Locate the cell with the specified text and output its [x, y] center coordinate. 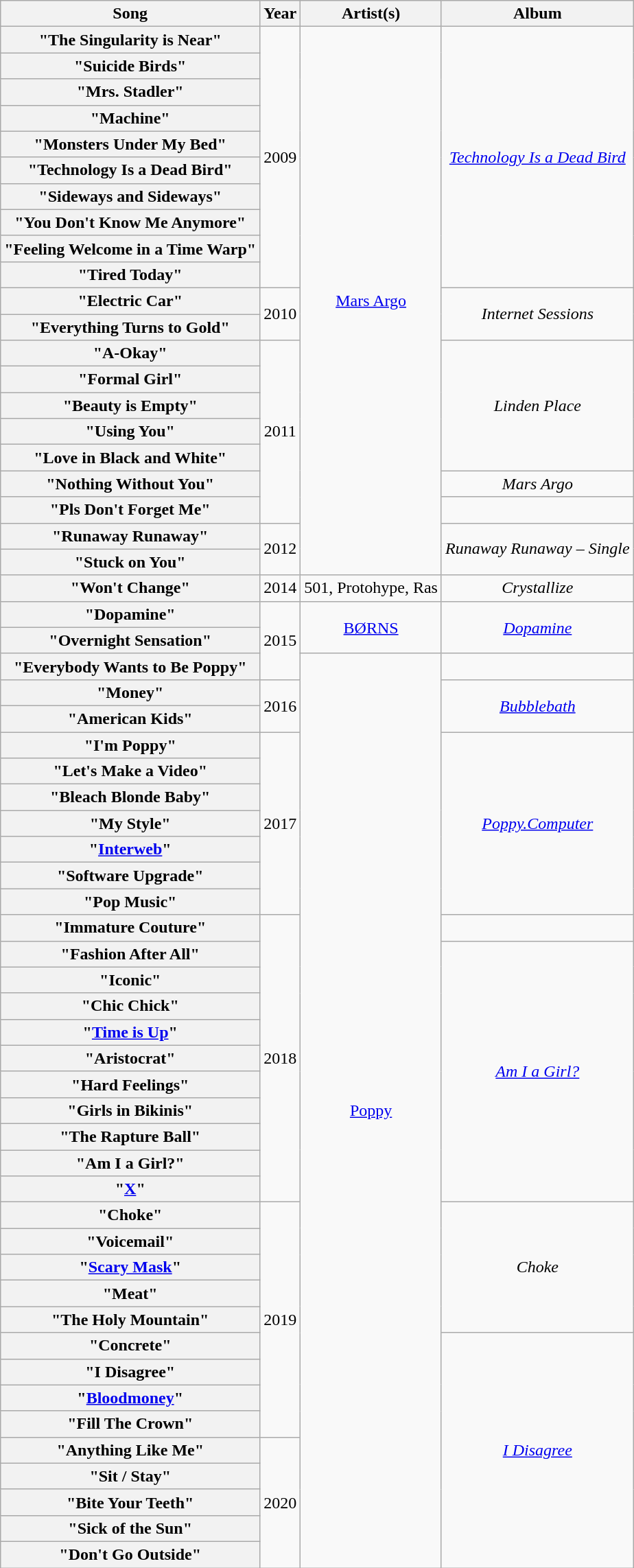
"Hard Feelings" [130, 1084]
Choke [537, 1267]
"Voicemail" [130, 1241]
"Time is Up" [130, 1032]
"Monsters Under My Bed" [130, 144]
"Aristocrat" [130, 1058]
Dopamine [537, 627]
Bubblebath [537, 705]
"Nothing Without You" [130, 484]
"Don't Go Outside" [130, 1554]
"Bite Your Teeth" [130, 1502]
Linden Place [537, 406]
"Pls Don't Forget Me" [130, 510]
"Everybody Wants to Be Poppy" [130, 666]
"Technology Is a Dead Bird" [130, 170]
"Choke" [130, 1215]
Year [280, 14]
"Girls in Bikinis" [130, 1110]
Am I a Girl? [537, 1072]
2010 [280, 314]
"Fashion After All" [130, 954]
"Immature Couture" [130, 928]
2018 [280, 1058]
"Pop Music" [130, 902]
2019 [280, 1320]
"The Holy Mountain" [130, 1320]
"Stuck on You" [130, 562]
"My Style" [130, 823]
Artist(s) [371, 14]
"American Kids" [130, 718]
"Overnight Sensation" [130, 640]
BØRNS [371, 627]
"Money" [130, 692]
"Meat" [130, 1294]
"Electric Car" [130, 301]
2015 [280, 640]
"Chic Chick" [130, 1006]
"Let's Make a Video" [130, 771]
"Scary Mask" [130, 1267]
"Interweb" [130, 850]
"Runaway Runaway" [130, 536]
2011 [280, 432]
"You Don't Know Me Anymore" [130, 222]
"X" [130, 1189]
"A-Okay" [130, 353]
"Bleach Blonde Baby" [130, 797]
"Am I a Girl?" [130, 1163]
Album [537, 14]
2016 [280, 705]
"Feeling Welcome in a Time Warp" [130, 248]
Poppy [371, 1110]
"Everything Turns to Gold" [130, 327]
"Suicide Birds" [130, 66]
Song [130, 14]
"Sideways and Sideways" [130, 196]
2020 [280, 1502]
Technology Is a Dead Bird [537, 158]
Runaway Runaway – Single [537, 549]
501, Protohype, Ras [371, 588]
Internet Sessions [537, 314]
"Tired Today" [130, 274]
"Using You" [130, 432]
"Mrs. Stadler" [130, 92]
"Formal Girl" [130, 379]
Poppy.Computer [537, 823]
"Software Upgrade" [130, 876]
"Sick of the Sun" [130, 1528]
Crystallize [537, 588]
2014 [280, 588]
"Bloodmoney" [130, 1398]
"Dopamine" [130, 614]
"Beauty is Empty" [130, 406]
"Machine" [130, 118]
"The Rapture Ball" [130, 1136]
2017 [280, 823]
2009 [280, 158]
"Love in Black and White" [130, 458]
"Anything Like Me" [130, 1450]
2012 [280, 549]
"I'm Poppy" [130, 745]
"Iconic" [130, 980]
"Fill The Crown" [130, 1424]
"Sit / Stay" [130, 1476]
"Won't Change" [130, 588]
I Disagree [537, 1451]
"The Singularity is Near" [130, 40]
"I Disagree" [130, 1372]
"Concrete" [130, 1346]
